Identify which cell holds the provided text, then report its (X, Y) central coordinate. 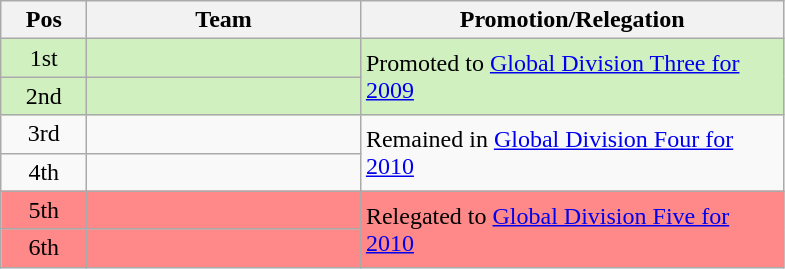
Team (224, 20)
6th (44, 248)
4th (44, 172)
2nd (44, 96)
Pos (44, 20)
Promotion/Relegation (572, 20)
Promoted to Global Division Three for 2009 (572, 77)
Relegated to Global Division Five for 2010 (572, 229)
Remained in Global Division Four for 2010 (572, 153)
3rd (44, 134)
5th (44, 210)
1st (44, 58)
